For the text-containing cell, return its midpoint in [x, y] coordinate format. 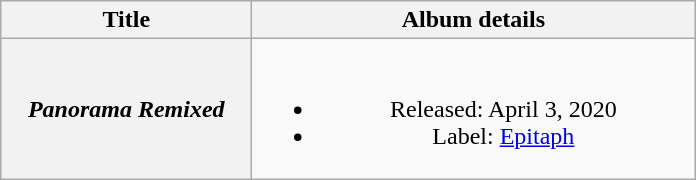
Album details [474, 20]
Title [126, 20]
Panorama Remixed [126, 109]
Released: April 3, 2020Label: Epitaph [474, 109]
